For the text-containing cell, return its midpoint in (X, Y) coordinate format. 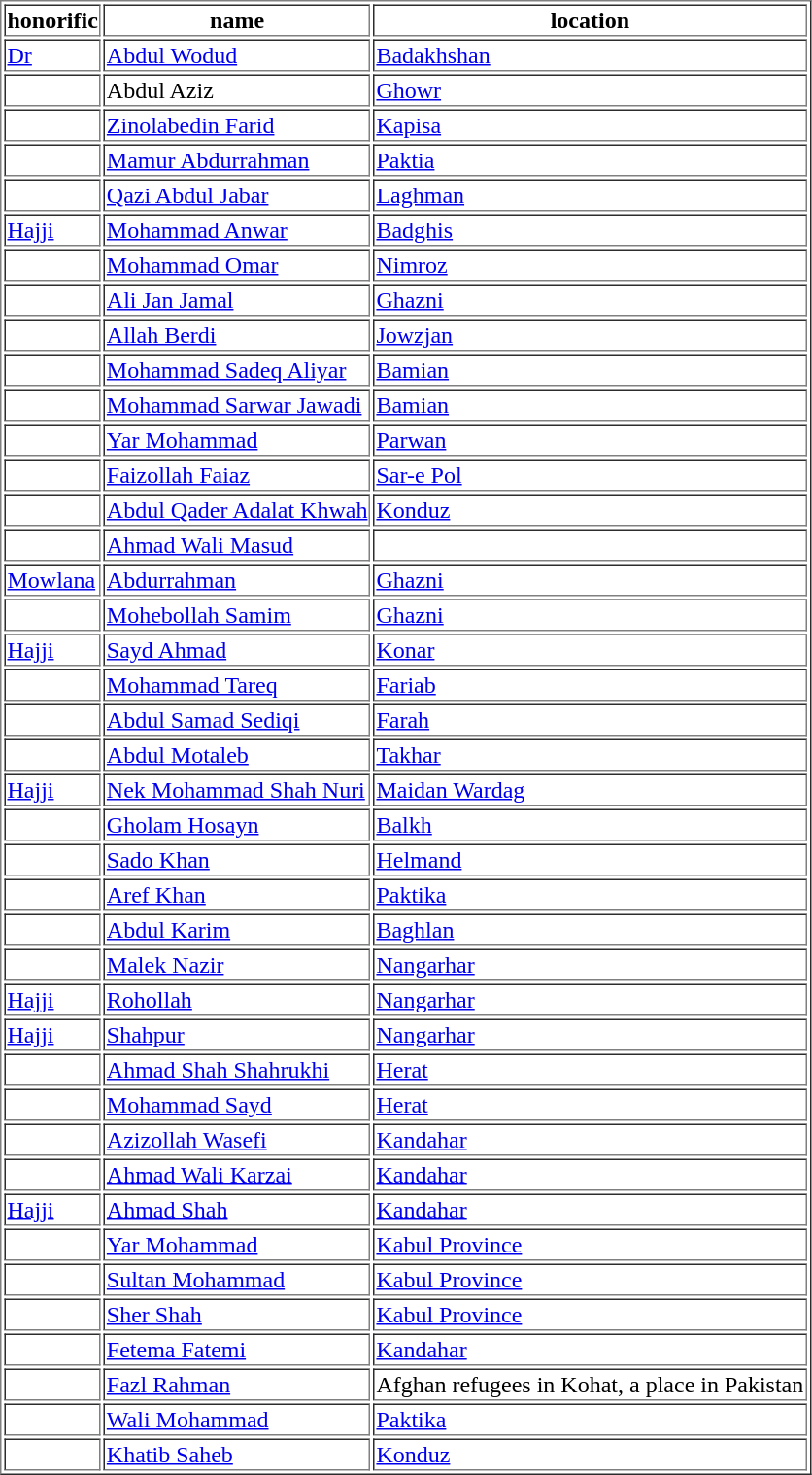
Maidan Wardag (590, 789)
Fariab (590, 684)
Abdul Motaleb (237, 754)
Badakhshan (590, 54)
Sar-e Pol (590, 474)
Ali Jan Jamal (237, 299)
Mowlana (52, 579)
Malek Nazir (237, 964)
Rohollah (237, 999)
Abdul Wodud (237, 54)
Abdul Aziz (237, 89)
Farah (590, 719)
Mohammad Anwar (237, 229)
Mohammad Sayd (237, 1104)
Azizollah Wasefi (237, 1139)
Ahmad Wali Karzai (237, 1174)
Shahpur (237, 1034)
Ahmad Wali Masud (237, 544)
Sher Shah (237, 1314)
Mohebollah Samim (237, 614)
Khatib Saheb (237, 1454)
Nimroz (590, 264)
Takhar (590, 754)
Aref Khan (237, 894)
location (590, 19)
Konar (590, 649)
honorific (52, 19)
Sado Khan (237, 859)
Ahmad Shah (237, 1209)
Dr (52, 54)
Mohammad Tareq (237, 684)
name (237, 19)
Ahmad Shah Shahrukhi (237, 1069)
Ghowr (590, 89)
Allah Berdi (237, 334)
Gholam Hosayn (237, 824)
Abdul Qader Adalat Khwah (237, 509)
Paktia (590, 159)
Abdul Samad Sediqi (237, 719)
Baghlan (590, 929)
Balkh (590, 824)
Badghis (590, 229)
Sayd Ahmad (237, 649)
Mohammad Sadeq Aliyar (237, 369)
Abdul Karim (237, 929)
Qazi Abdul Jabar (237, 194)
Fetema Fatemi (237, 1349)
Kapisa (590, 124)
Faizollah Faiaz (237, 474)
Laghman (590, 194)
Helmand (590, 859)
Fazl Rahman (237, 1384)
Mamur Abdurrahman (237, 159)
Abdurrahman (237, 579)
Nek Mohammad Shah Nuri (237, 789)
Sultan Mohammad (237, 1279)
Mohammad Sarwar Jawadi (237, 404)
Zinolabedin Farid (237, 124)
Parwan (590, 439)
Wali Mohammad (237, 1419)
Mohammad Omar (237, 264)
Jowzjan (590, 334)
Afghan refugees in Kohat, a place in Pakistan (590, 1384)
